Search for the cell housing the specified text and yield its (X, Y) center coordinate. 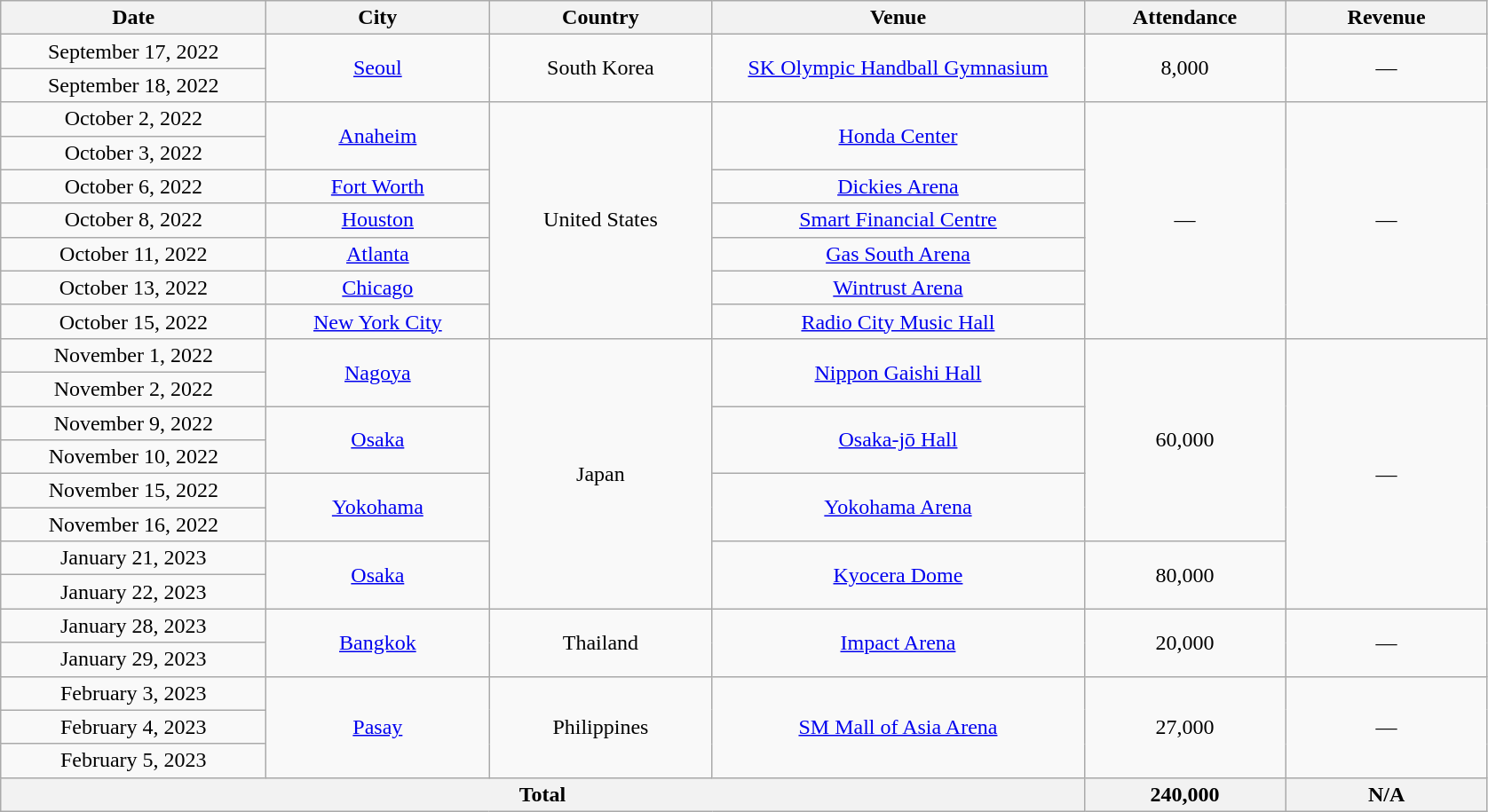
Attendance (1184, 18)
240,000 (1184, 794)
Pasay (378, 727)
Fort Worth (378, 186)
Seoul (378, 68)
February 3, 2023 (133, 693)
Gas South Arena (898, 254)
Japan (600, 473)
Houston (378, 220)
February 5, 2023 (133, 761)
November 16, 2022 (133, 524)
November 2, 2022 (133, 389)
27,000 (1184, 727)
November 1, 2022 (133, 355)
Thailand (600, 643)
Total (542, 794)
Revenue (1387, 18)
Date (133, 18)
October 13, 2022 (133, 288)
January 21, 2023 (133, 558)
United States (600, 220)
Yokohama Arena (898, 508)
Impact Arena (898, 643)
October 11, 2022 (133, 254)
October 6, 2022 (133, 186)
October 2, 2022 (133, 119)
Anaheim (378, 136)
September 17, 2022 (133, 51)
Yokohama (378, 508)
Radio City Music Hall (898, 321)
Kyocera Dome (898, 575)
January 28, 2023 (133, 626)
60,000 (1184, 439)
New York City (378, 321)
City (378, 18)
20,000 (1184, 643)
Venue (898, 18)
January 29, 2023 (133, 659)
SM Mall of Asia Arena (898, 727)
November 10, 2022 (133, 457)
November 15, 2022 (133, 491)
September 18, 2022 (133, 85)
80,000 (1184, 575)
October 3, 2022 (133, 153)
Atlanta (378, 254)
Wintrust Arena (898, 288)
February 4, 2023 (133, 727)
8,000 (1184, 68)
Country (600, 18)
South Korea (600, 68)
Bangkok (378, 643)
Chicago (378, 288)
Dickies Arena (898, 186)
Philippines (600, 727)
November 9, 2022 (133, 423)
N/A (1387, 794)
Honda Center (898, 136)
SK Olympic Handball Gymnasium (898, 68)
Osaka-jō Hall (898, 440)
January 22, 2023 (133, 592)
Smart Financial Centre (898, 220)
Nagoya (378, 372)
Nippon Gaishi Hall (898, 372)
October 8, 2022 (133, 220)
October 15, 2022 (133, 321)
